Detect which cell encompasses the target text, then output its (x, y) center coordinate. 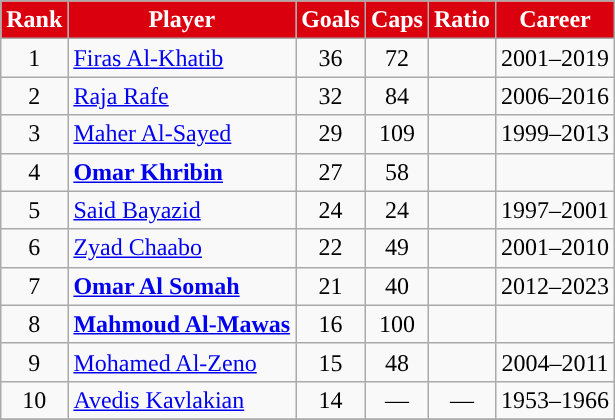
2006–2016 (554, 96)
Avedis Kavlakian (182, 400)
58 (396, 172)
36 (331, 58)
100 (396, 324)
1953–1966 (554, 400)
49 (396, 248)
2012–2023 (554, 286)
Said Bayazid (182, 210)
2004–2011 (554, 362)
29 (331, 134)
1 (34, 58)
Zyad Chaabo (182, 248)
1999–2013 (554, 134)
8 (34, 324)
15 (331, 362)
14 (331, 400)
22 (331, 248)
Omar Al Somah (182, 286)
4 (34, 172)
32 (331, 96)
1997–2001 (554, 210)
Goals (331, 20)
Maher Al-Sayed (182, 134)
Omar Khribin (182, 172)
72 (396, 58)
7 (34, 286)
10 (34, 400)
Raja Rafe (182, 96)
2001–2019 (554, 58)
84 (396, 96)
21 (331, 286)
6 (34, 248)
2001–2010 (554, 248)
Ratio (462, 20)
Player (182, 20)
Mahmoud Al-Mawas (182, 324)
9 (34, 362)
5 (34, 210)
Career (554, 20)
40 (396, 286)
48 (396, 362)
Mohamed Al-Zeno (182, 362)
Firas Al-Khatib (182, 58)
16 (331, 324)
2 (34, 96)
Rank (34, 20)
27 (331, 172)
3 (34, 134)
109 (396, 134)
Caps (396, 20)
